Determine the (x, y) coordinate at the center of the cell enclosing the given text.  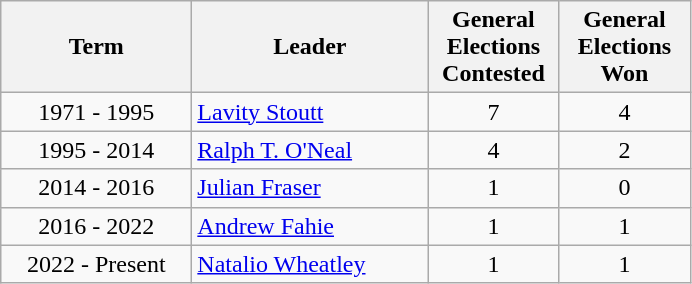
2 (624, 150)
Julian Fraser (310, 188)
Andrew Fahie (310, 226)
1971 - 1995 (96, 112)
1995 - 2014 (96, 150)
2022 - Present (96, 264)
General Elections Won (624, 47)
Leader (310, 47)
2014 - 2016 (96, 188)
Lavity Stoutt (310, 112)
2016 - 2022 (96, 226)
Ralph T. O'Neal (310, 150)
General Elections Contested (494, 47)
Natalio Wheatley (310, 264)
Term (96, 47)
7 (494, 112)
0 (624, 188)
